Pinpoint the cell where the given text exists, returning its [X, Y] midpoint coordinate. 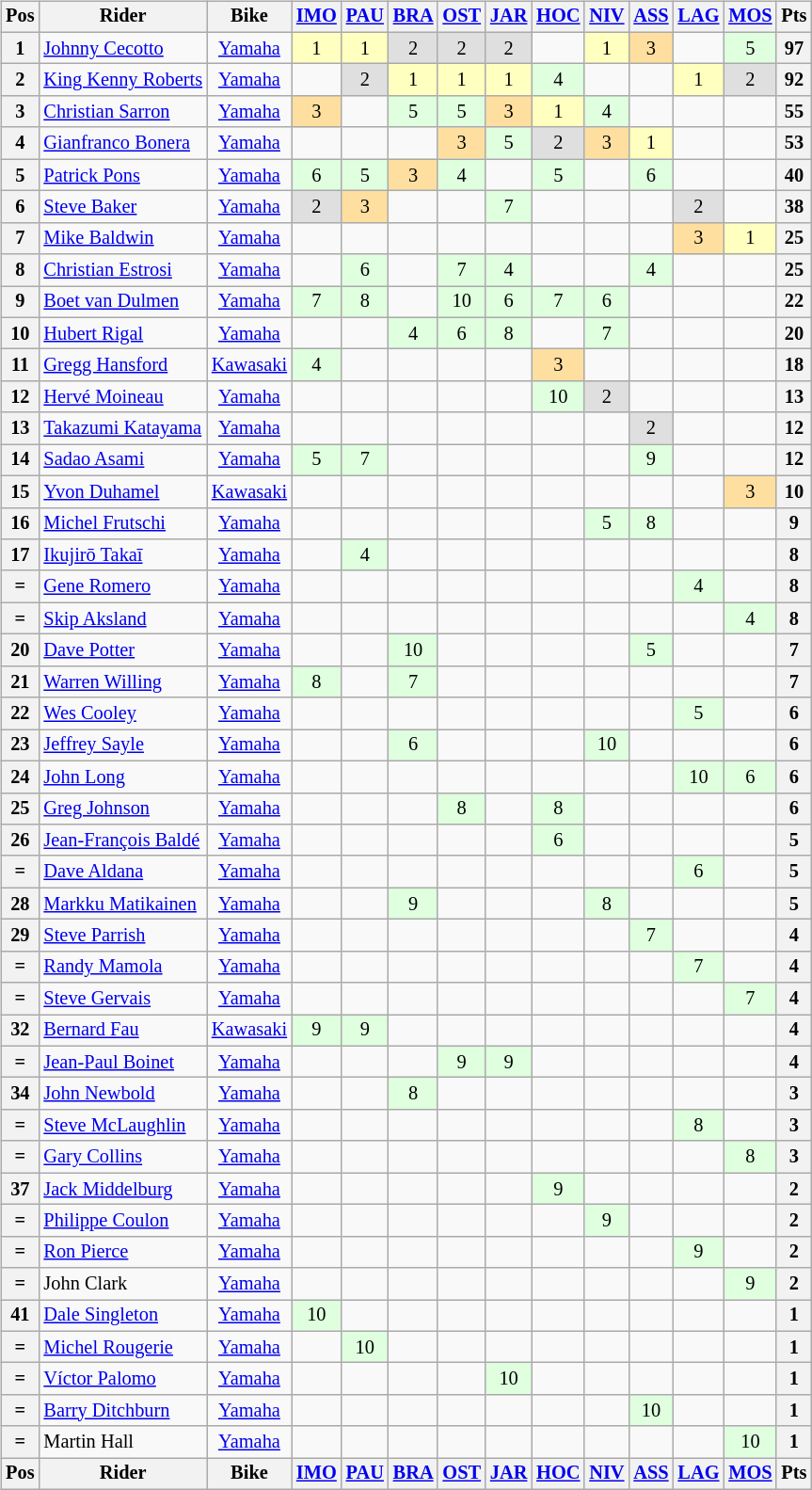
Greg Johnson [122, 809]
Markku Matikainen [122, 904]
55 [794, 112]
Wes Cooley [122, 713]
40 [794, 175]
Dale Singleton [122, 1316]
32 [20, 1031]
Hervé Moineau [122, 397]
Martin Hall [122, 1442]
Sadao Asami [122, 460]
23 [20, 745]
Skip Aksland [122, 618]
Michel Frutschi [122, 523]
Mike Baldwin [122, 238]
Gene Romero [122, 586]
15 [20, 491]
Steve Baker [122, 207]
21 [20, 681]
Warren Willing [122, 681]
92 [794, 80]
Ron Pierce [122, 1252]
Michel Rougerie [122, 1347]
24 [20, 777]
41 [20, 1316]
Boet van Dulmen [122, 302]
Bernard Fau [122, 1031]
John Long [122, 777]
Steve McLaughlin [122, 1126]
18 [794, 365]
Johnny Cecotto [122, 48]
Hubert Rigal [122, 333]
38 [794, 207]
Jean-Paul Boinet [122, 1062]
Steve Parrish [122, 936]
Takazumi Katayama [122, 428]
29 [20, 936]
Gregg Hansford [122, 365]
37 [20, 1189]
26 [20, 841]
14 [20, 460]
Jeffrey Sayle [122, 745]
Dave Aldana [122, 872]
Yvon Duhamel [122, 491]
John Newbold [122, 1094]
Randy Mamola [122, 967]
97 [794, 48]
11 [20, 365]
Philippe Coulon [122, 1221]
Barry Ditchburn [122, 1411]
17 [20, 555]
28 [20, 904]
Steve Gervais [122, 999]
King Kenny Roberts [122, 80]
Gianfranco Bonera [122, 143]
Dave Potter [122, 650]
Víctor Palomo [122, 1379]
Jack Middelburg [122, 1189]
Jean-François Baldé [122, 841]
Ikujirō Takaī [122, 555]
Christian Estrosi [122, 270]
John Clark [122, 1284]
Christian Sarron [122, 112]
16 [20, 523]
34 [20, 1094]
53 [794, 143]
Patrick Pons [122, 175]
Gary Collins [122, 1157]
